Detect which cell encompasses the target text, then output its (X, Y) center coordinate. 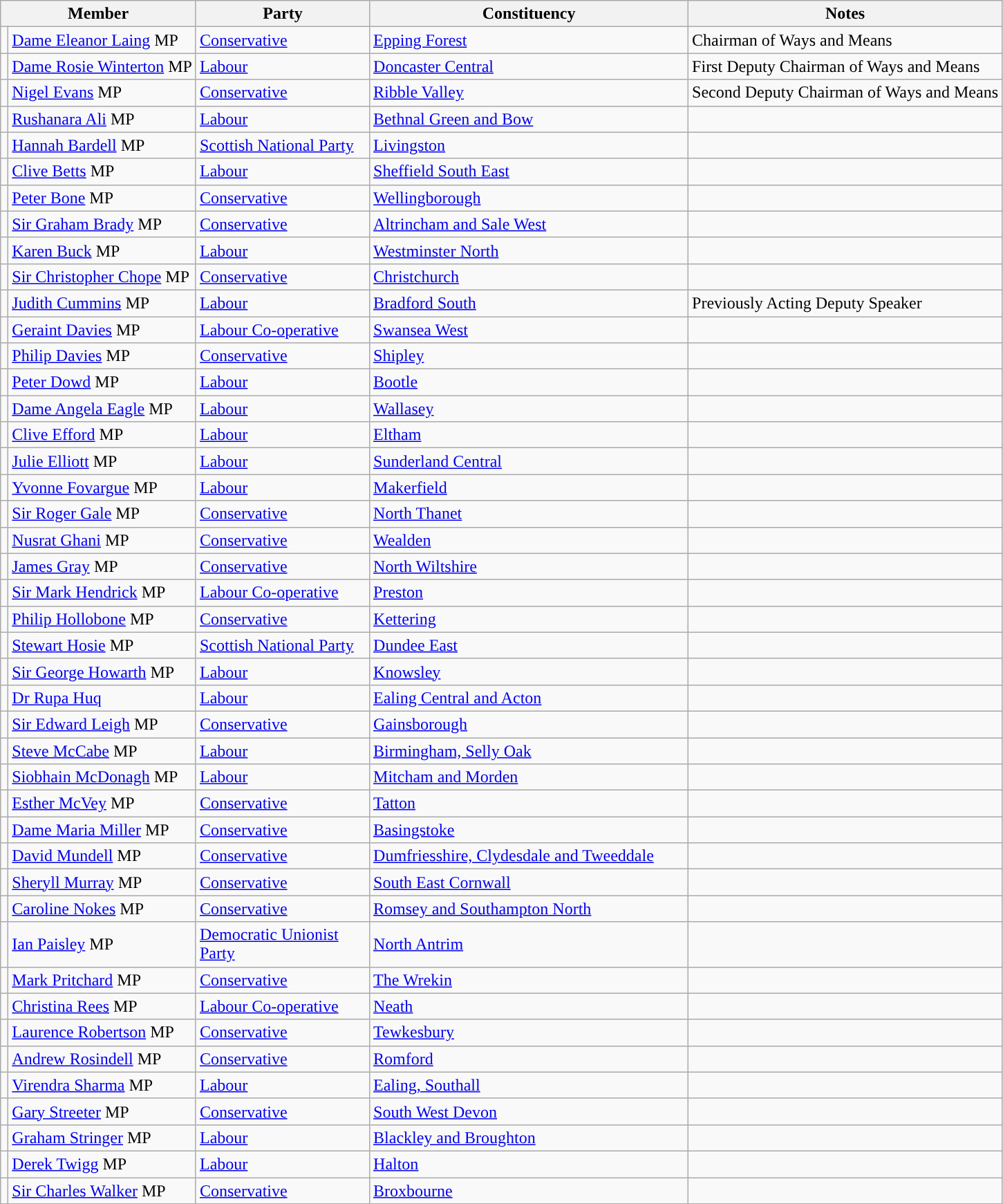
Sir Charles Walker MP (102, 1190)
Romsey and Southampton North (529, 909)
Bethnal Green and Bow (529, 119)
First Deputy Chairman of Ways and Means (845, 66)
Party (282, 14)
Dundee East (529, 645)
Mitcham and Morden (529, 777)
Julie Elliott MP (102, 461)
Dame Eleanor Laing MP (102, 40)
Tewkesbury (529, 1032)
Laurence Robertson MP (102, 1032)
Westminster North (529, 250)
Graham Stringer MP (102, 1138)
North Thanet (529, 514)
Karen Buck MP (102, 250)
Shipley (529, 356)
Halton (529, 1164)
Doncaster Central (529, 66)
Mark Pritchard MP (102, 980)
Sir Roger Gale MP (102, 514)
Christina Rees MP (102, 1006)
Basingstoke (529, 830)
Blackley and Broughton (529, 1138)
Hannah Bardell MP (102, 145)
Dame Angela Eagle MP (102, 409)
Bootle (529, 382)
Sunderland Central (529, 461)
Wallasey (529, 409)
Bradford South (529, 303)
Member (98, 14)
Ian Paisley MP (102, 945)
Gainsborough (529, 724)
Preston (529, 593)
Sheryll Murray MP (102, 882)
Second Deputy Chairman of Ways and Means (845, 93)
Peter Dowd MP (102, 382)
Virendra Sharma MP (102, 1085)
Rushanara Ali MP (102, 119)
Sir Mark Hendrick MP (102, 593)
South West Devon (529, 1111)
Sir George Howarth MP (102, 672)
Yvonne Fovargue MP (102, 488)
Eltham (529, 435)
Constituency (529, 14)
Knowsley (529, 672)
Altrincham and Sale West (529, 224)
Tatton (529, 804)
Dame Rosie Winterton MP (102, 66)
Democratic Unionist Party (282, 945)
Ealing, Southall (529, 1085)
Notes (845, 14)
South East Cornwall (529, 882)
Andrew Rosindell MP (102, 1059)
Derek Twigg MP (102, 1164)
Makerfield (529, 488)
Dr Rupa Huq (102, 698)
Christchurch (529, 277)
Ribble Valley (529, 93)
Romford (529, 1059)
North Wiltshire (529, 566)
Previously Acting Deputy Speaker (845, 303)
North Antrim (529, 945)
Judith Cummins MP (102, 303)
Peter Bone MP (102, 198)
Neath (529, 1006)
Kettering (529, 619)
Swansea West (529, 330)
Wealden (529, 540)
Livingston (529, 145)
The Wrekin (529, 980)
Stewart Hosie MP (102, 645)
Broxbourne (529, 1190)
David Mundell MP (102, 856)
Clive Efford MP (102, 435)
Philip Davies MP (102, 356)
Chairman of Ways and Means (845, 40)
Dumfriesshire, Clydesdale and Tweeddale (529, 856)
Siobhain McDonagh MP (102, 777)
Ealing Central and Acton (529, 698)
James Gray MP (102, 566)
Sir Edward Leigh MP (102, 724)
Nusrat Ghani MP (102, 540)
Wellingborough (529, 198)
Clive Betts MP (102, 172)
Philip Hollobone MP (102, 619)
Steve McCabe MP (102, 750)
Epping Forest (529, 40)
Esther McVey MP (102, 804)
Sir Graham Brady MP (102, 224)
Sir Christopher Chope MP (102, 277)
Sheffield South East (529, 172)
Caroline Nokes MP (102, 909)
Gary Streeter MP (102, 1111)
Dame Maria Miller MP (102, 830)
Nigel Evans MP (102, 93)
Birmingham, Selly Oak (529, 750)
Geraint Davies MP (102, 330)
